Scan for the cell matching the given text and deliver its (X, Y) coordinate at center. 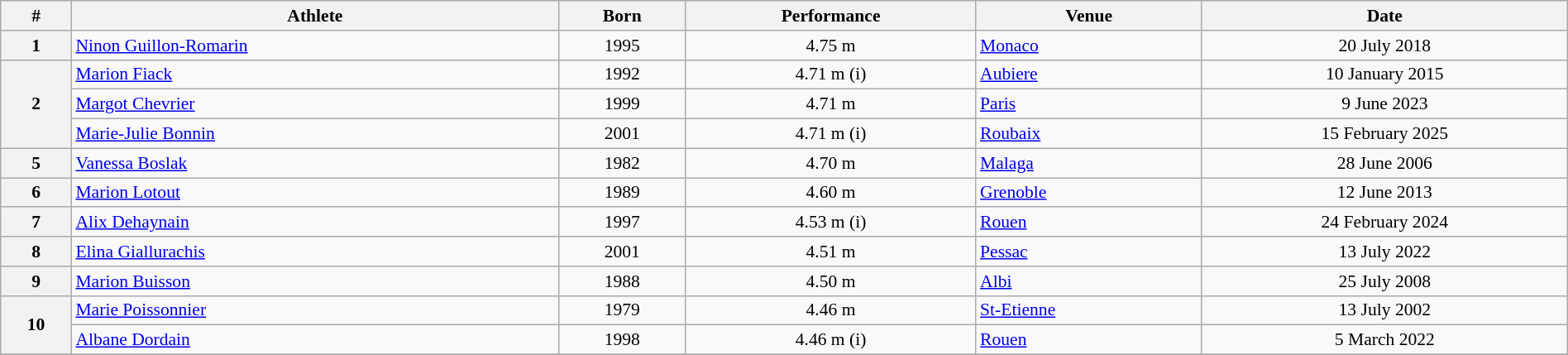
1979 (622, 310)
10 January 2015 (1384, 74)
Pessac (1088, 252)
7 (36, 223)
Marie Poissonnier (314, 310)
2 (36, 104)
15 February 2025 (1384, 134)
Albi (1088, 281)
1997 (622, 223)
4.46 m (i) (830, 340)
Grenoble (1088, 193)
12 June 2013 (1384, 193)
Ninon Guillon-Romarin (314, 46)
Albane Dordain (314, 340)
4.50 m (830, 281)
4.46 m (830, 310)
St-Etienne (1088, 310)
Monaco (1088, 46)
9 (36, 281)
4.75 m (830, 46)
Performance (830, 16)
1988 (622, 281)
1 (36, 46)
4.70 m (830, 163)
Vanessa Boslak (314, 163)
Athlete (314, 16)
# (36, 16)
5 (36, 163)
9 June 2023 (1384, 104)
4.53 m (i) (830, 223)
6 (36, 193)
13 July 2002 (1384, 310)
1982 (622, 163)
Venue (1088, 16)
8 (36, 252)
25 July 2008 (1384, 281)
1992 (622, 74)
Date (1384, 16)
Aubiere (1088, 74)
Born (622, 16)
Roubaix (1088, 134)
Marie-Julie Bonnin (314, 134)
1989 (622, 193)
Margot Chevrier (314, 104)
13 July 2022 (1384, 252)
4.51 m (830, 252)
10 (36, 324)
4.71 m (830, 104)
Paris (1088, 104)
20 July 2018 (1384, 46)
24 February 2024 (1384, 223)
1995 (622, 46)
28 June 2006 (1384, 163)
4.60 m (830, 193)
Marion Lotout (314, 193)
Marion Fiack (314, 74)
1998 (622, 340)
Elina Giallurachis (314, 252)
1999 (622, 104)
Alix Dehaynain (314, 223)
Malaga (1088, 163)
Marion Buisson (314, 281)
5 March 2022 (1384, 340)
